Scan for the cell matching the given text and deliver its (x, y) coordinate at center. 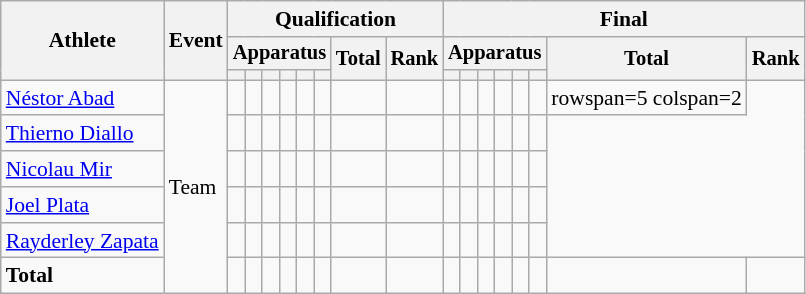
Event (196, 40)
Rayderley Zapata (82, 241)
Néstor Abad (82, 98)
rowspan=5 colspan=2 (646, 98)
Athlete (82, 40)
Final (624, 19)
Nicolau Mir (82, 169)
Thierno Diallo (82, 134)
Team (196, 187)
Joel Plata (82, 205)
Qualification (336, 19)
